Provide the (x, y) coordinate of the cell's center where the given text is located.  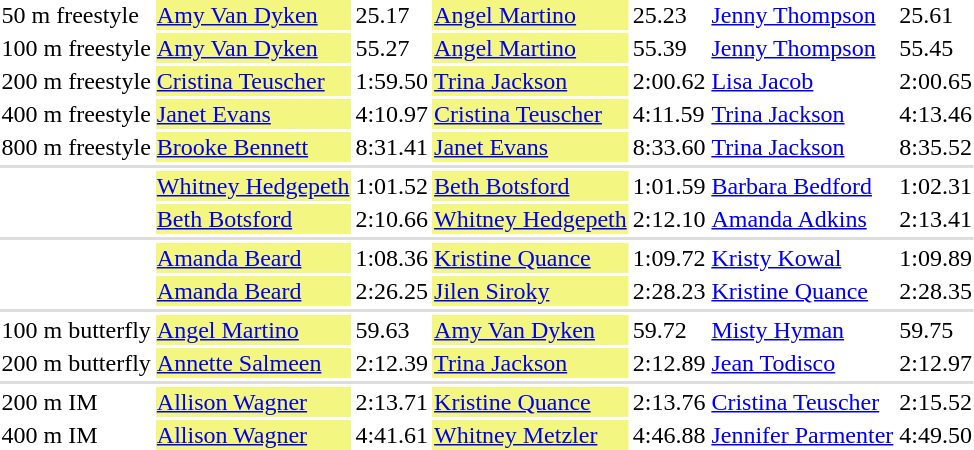
4:41.61 (392, 435)
2:15.52 (936, 402)
Jilen Siroky (531, 291)
1:59.50 (392, 81)
1:02.31 (936, 186)
55.27 (392, 48)
4:10.97 (392, 114)
50 m freestyle (76, 15)
25.17 (392, 15)
2:13.76 (669, 402)
Barbara Bedford (802, 186)
4:13.46 (936, 114)
8:33.60 (669, 147)
Brooke Bennett (253, 147)
55.45 (936, 48)
8:35.52 (936, 147)
800 m freestyle (76, 147)
Whitney Metzler (531, 435)
100 m butterfly (76, 330)
2:12.39 (392, 363)
100 m freestyle (76, 48)
4:11.59 (669, 114)
1:08.36 (392, 258)
2:12.97 (936, 363)
200 m butterfly (76, 363)
Kristy Kowal (802, 258)
1:01.59 (669, 186)
Jean Todisco (802, 363)
4:49.50 (936, 435)
2:00.62 (669, 81)
2:28.23 (669, 291)
2:00.65 (936, 81)
8:31.41 (392, 147)
55.39 (669, 48)
2:12.89 (669, 363)
2:10.66 (392, 219)
400 m IM (76, 435)
1:09.72 (669, 258)
59.72 (669, 330)
59.75 (936, 330)
2:12.10 (669, 219)
200 m freestyle (76, 81)
Lisa Jacob (802, 81)
25.23 (669, 15)
Annette Salmeen (253, 363)
4:46.88 (669, 435)
2:13.41 (936, 219)
200 m IM (76, 402)
2:13.71 (392, 402)
59.63 (392, 330)
25.61 (936, 15)
2:26.25 (392, 291)
Amanda Adkins (802, 219)
Jennifer Parmenter (802, 435)
1:01.52 (392, 186)
400 m freestyle (76, 114)
Misty Hyman (802, 330)
2:28.35 (936, 291)
1:09.89 (936, 258)
